Pinpoint the cell where the given text exists, returning its (X, Y) midpoint coordinate. 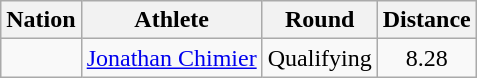
Nation (41, 20)
Qualifying (320, 58)
Jonathan Chimier (172, 58)
8.28 (426, 58)
Distance (426, 20)
Round (320, 20)
Athlete (172, 20)
